Provide the (x, y) coordinate of the cell's center where the given text is located.  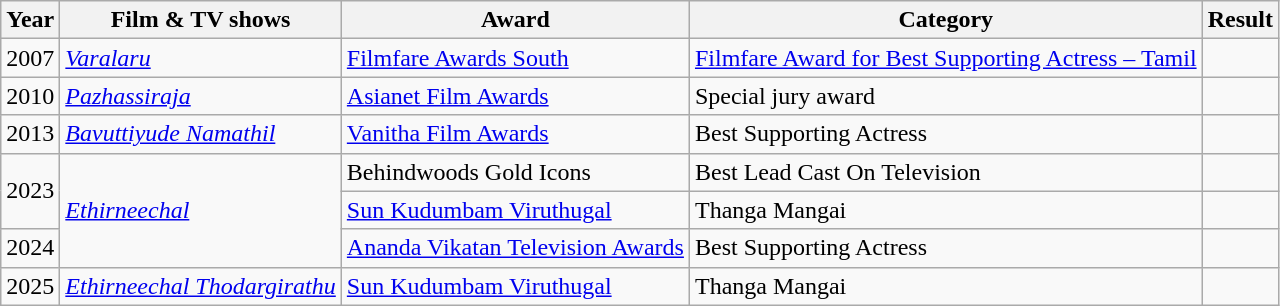
Result (1240, 20)
Category (946, 20)
Ethirneechal Thodargirathu (201, 286)
Pazhassiraja (201, 96)
2007 (30, 58)
Filmfare Awards South (515, 58)
Bavuttiyude Namathil (201, 134)
Award (515, 20)
Ethirneechal (201, 210)
Best Lead Cast On Television (946, 172)
2024 (30, 248)
Vanitha Film Awards (515, 134)
Year (30, 20)
2010 (30, 96)
2025 (30, 286)
2013 (30, 134)
Varalaru (201, 58)
Asianet Film Awards (515, 96)
Ananda Vikatan Television Awards (515, 248)
2023 (30, 191)
Special jury award (946, 96)
Film & TV shows (201, 20)
Behindwoods Gold Icons (515, 172)
Filmfare Award for Best Supporting Actress – Tamil (946, 58)
